Pinpoint the cell where the given text exists, returning its [X, Y] midpoint coordinate. 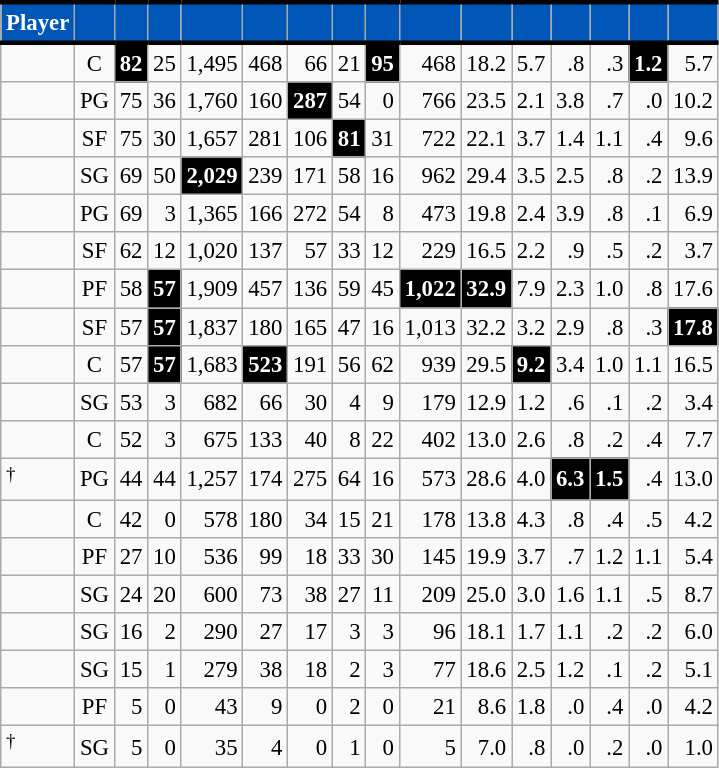
191 [310, 364]
290 [212, 632]
473 [430, 214]
675 [212, 439]
165 [310, 327]
95 [382, 62]
1,365 [212, 214]
171 [310, 176]
457 [266, 289]
6.0 [693, 632]
3.5 [532, 176]
31 [382, 139]
229 [430, 251]
29.4 [486, 176]
766 [430, 101]
1.4 [570, 139]
73 [266, 594]
160 [266, 101]
11 [382, 594]
10 [164, 557]
279 [212, 670]
64 [348, 479]
1,760 [212, 101]
18.2 [486, 62]
133 [266, 439]
3.8 [570, 101]
136 [310, 289]
40 [310, 439]
6.9 [693, 214]
36 [164, 101]
2.2 [532, 251]
17.8 [693, 327]
1,909 [212, 289]
8.6 [486, 707]
682 [212, 402]
1,022 [430, 289]
179 [430, 402]
53 [130, 402]
29.5 [486, 364]
32.2 [486, 327]
19.9 [486, 557]
962 [430, 176]
166 [266, 214]
5.1 [693, 670]
1,257 [212, 479]
1,837 [212, 327]
50 [164, 176]
2.9 [570, 327]
573 [430, 479]
1,013 [430, 327]
13.8 [486, 519]
18.6 [486, 670]
1.6 [570, 594]
578 [212, 519]
24 [130, 594]
18.1 [486, 632]
536 [212, 557]
35 [212, 747]
272 [310, 214]
275 [310, 479]
2.1 [532, 101]
43 [212, 707]
10.2 [693, 101]
1,657 [212, 139]
56 [348, 364]
32.9 [486, 289]
239 [266, 176]
1,020 [212, 251]
5.4 [693, 557]
1,495 [212, 62]
1.7 [532, 632]
209 [430, 594]
77 [430, 670]
3.9 [570, 214]
20 [164, 594]
28.6 [486, 479]
22 [382, 439]
106 [310, 139]
7.0 [486, 747]
19.8 [486, 214]
52 [130, 439]
2.6 [532, 439]
9.6 [693, 139]
137 [266, 251]
1.5 [610, 479]
.9 [570, 251]
7.7 [693, 439]
12.9 [486, 402]
47 [348, 327]
4.3 [532, 519]
402 [430, 439]
17 [310, 632]
45 [382, 289]
.6 [570, 402]
4.0 [532, 479]
2.3 [570, 289]
96 [430, 632]
99 [266, 557]
1,683 [212, 364]
2,029 [212, 176]
6.3 [570, 479]
22.1 [486, 139]
939 [430, 364]
82 [130, 62]
7.9 [532, 289]
523 [266, 364]
2.4 [532, 214]
3.0 [532, 594]
8.7 [693, 594]
17.6 [693, 289]
Player [38, 22]
1.8 [532, 707]
174 [266, 479]
13.9 [693, 176]
25 [164, 62]
722 [430, 139]
600 [212, 594]
9.2 [532, 364]
178 [430, 519]
25.0 [486, 594]
23.5 [486, 101]
81 [348, 139]
281 [266, 139]
145 [430, 557]
3.2 [532, 327]
42 [130, 519]
34 [310, 519]
59 [348, 289]
287 [310, 101]
